Provide the (x, y) coordinate of the cell's center where the given text is located.  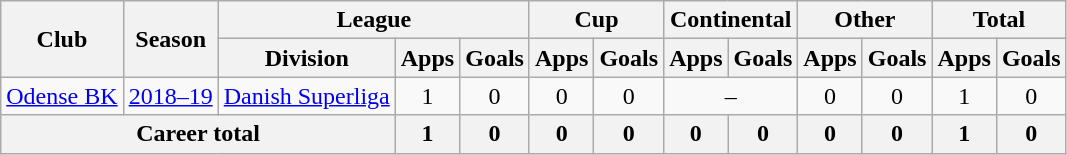
League (374, 20)
Division (306, 58)
– (731, 96)
Club (62, 39)
Other (865, 20)
Danish Superliga (306, 96)
Season (170, 39)
Odense BK (62, 96)
Cup (596, 20)
Career total (198, 134)
Total (999, 20)
2018–19 (170, 96)
Continental (731, 20)
